Find where the given text appears and provide that cell's center as (x, y) coordinate. 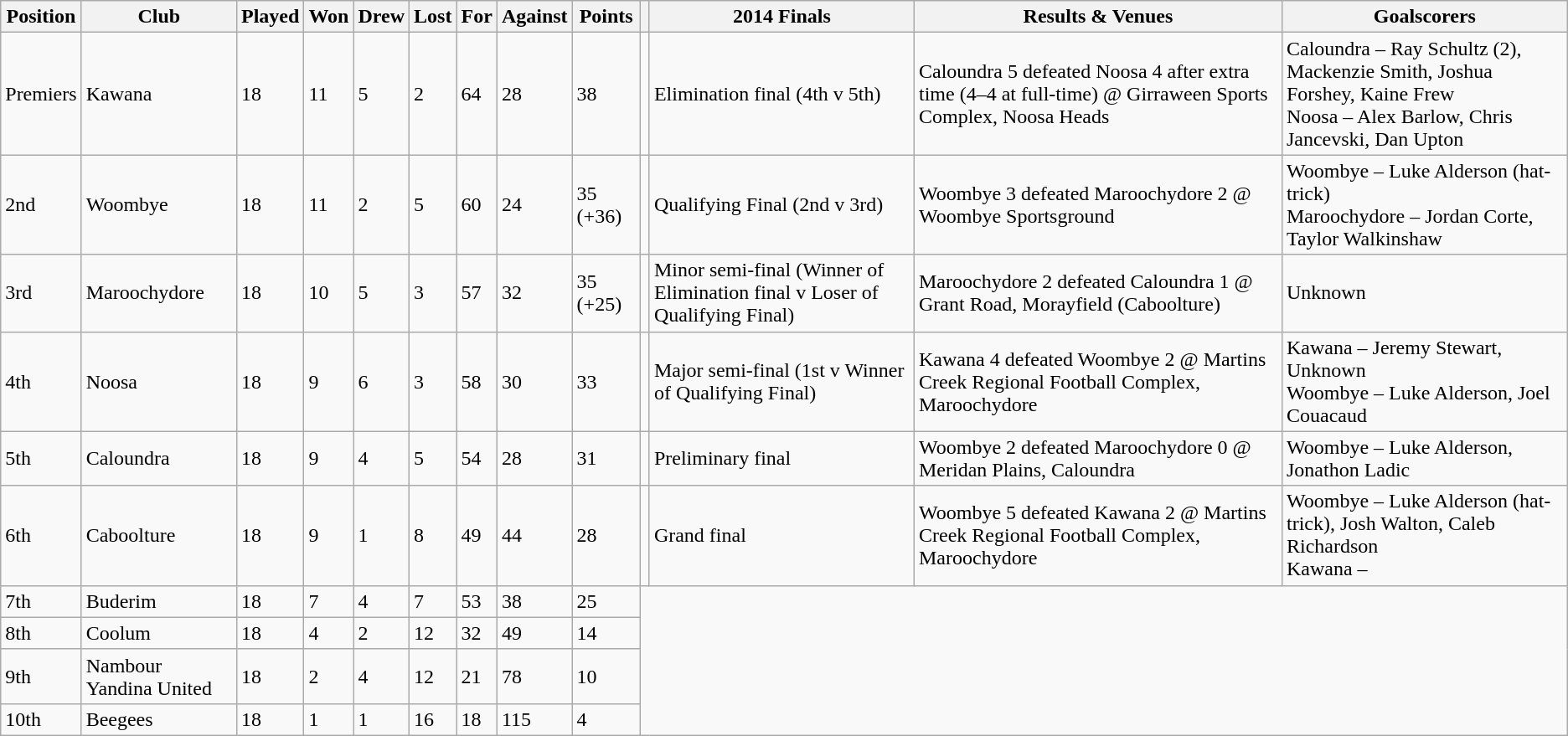
Won (328, 17)
Nambour Yandina United (159, 677)
Woombye – Luke Alderson (hat-trick), Josh Walton, Caleb RichardsonKawana – (1424, 536)
4th (41, 382)
25 (606, 601)
Results & Venues (1097, 17)
6th (41, 536)
Grand final (781, 536)
Woombye – Luke Alderson, Jonathon Ladic (1424, 459)
Woombye 3 defeated Maroochydore 2 @ Woombye Sportsground (1097, 204)
Woombye (159, 204)
54 (477, 459)
Woombye – Luke Alderson (hat-trick)Maroochydore – Jordan Corte, Taylor Walkinshaw (1424, 204)
Qualifying Final (2nd v 3rd) (781, 204)
Club (159, 17)
Drew (382, 17)
Woombye 5 defeated Kawana 2 @ Martins Creek Regional Football Complex, Maroochydore (1097, 536)
78 (534, 677)
Maroochydore 2 defeated Caloundra 1 @ Grant Road, Morayfield (Caboolture) (1097, 293)
24 (534, 204)
58 (477, 382)
2014 Finals (781, 17)
Caloundra – Ray Schultz (2), Mackenzie Smith, Joshua Forshey, Kaine FrewNoosa – Alex Barlow, Chris Jancevski, Dan Upton (1424, 94)
6 (382, 382)
Kawana (159, 94)
Beegees (159, 719)
Kawana 4 defeated Woombye 2 @ Martins Creek Regional Football Complex, Maroochydore (1097, 382)
30 (534, 382)
Points (606, 17)
9th (41, 677)
5th (41, 459)
16 (433, 719)
35 (+36) (606, 204)
Caboolture (159, 536)
Maroochydore (159, 293)
Caloundra (159, 459)
Minor semi-final (Winner of Elimination final v Loser of Qualifying Final) (781, 293)
53 (477, 601)
Buderim (159, 601)
Position (41, 17)
10th (41, 719)
Premiers (41, 94)
2nd (41, 204)
Kawana – Jeremy Stewart, UnknownWoombye – Luke Alderson, Joel Couacaud (1424, 382)
33 (606, 382)
8th (41, 633)
115 (534, 719)
Woombye 2 defeated Maroochydore 0 @ Meridan Plains, Caloundra (1097, 459)
64 (477, 94)
Elimination final (4th v 5th) (781, 94)
Noosa (159, 382)
21 (477, 677)
44 (534, 536)
Preliminary final (781, 459)
Goalscorers (1424, 17)
35 (+25) (606, 293)
For (477, 17)
Caloundra 5 defeated Noosa 4 after extra time (4–4 at full-time) @ Girraween Sports Complex, Noosa Heads (1097, 94)
60 (477, 204)
Coolum (159, 633)
57 (477, 293)
14 (606, 633)
3rd (41, 293)
Unknown (1424, 293)
Played (270, 17)
Against (534, 17)
Major semi-final (1st v Winner of Qualifying Final) (781, 382)
Lost (433, 17)
7th (41, 601)
8 (433, 536)
31 (606, 459)
